Pinpoint the cell where the given text exists, returning its (X, Y) midpoint coordinate. 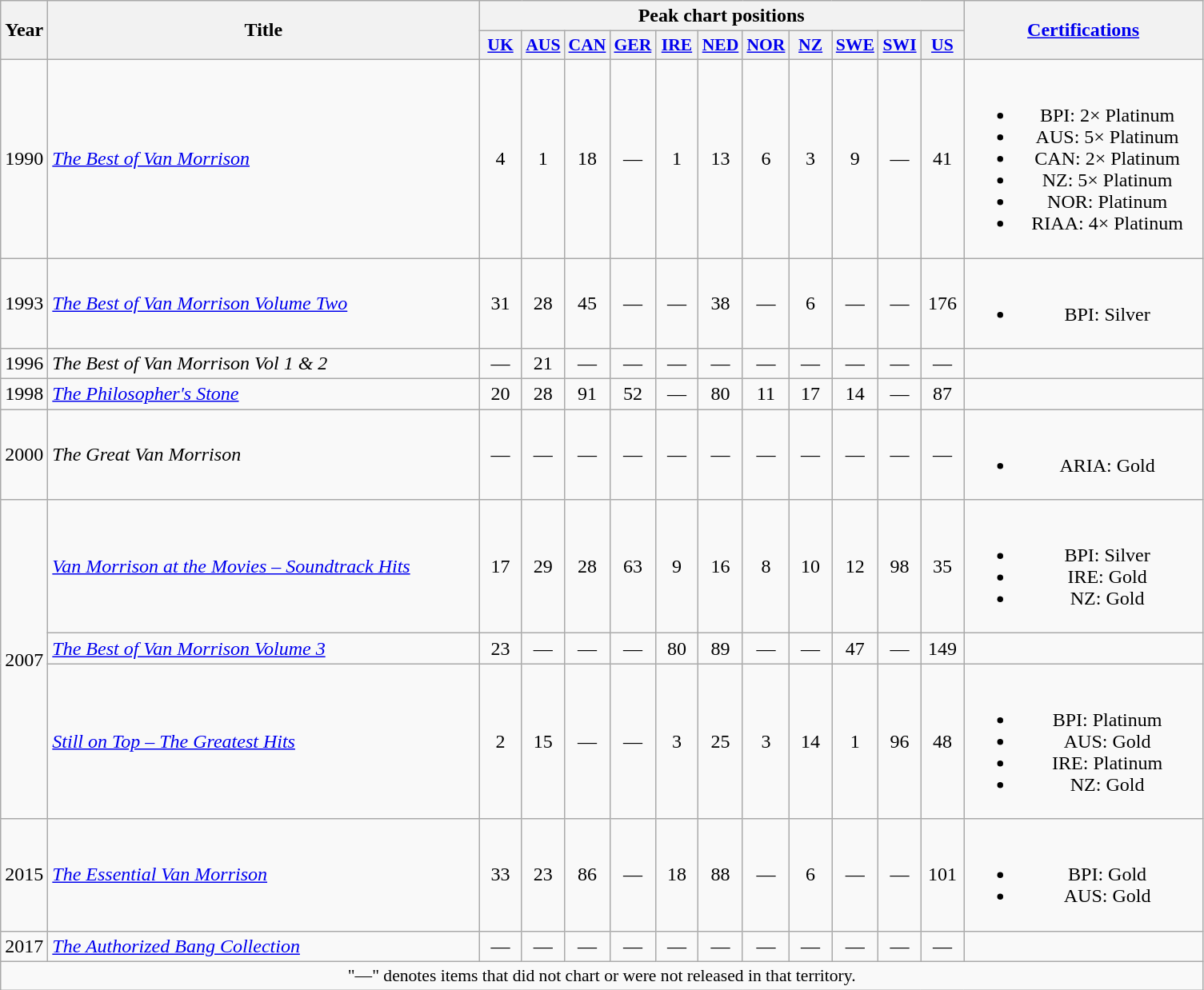
8 (766, 566)
2007 (24, 659)
CAN (587, 46)
4 (501, 158)
Year (24, 30)
31 (501, 302)
52 (632, 394)
The Best of Van Morrison (264, 158)
Peak chart positions (722, 16)
IRE (677, 46)
1996 (24, 364)
The Best of Van Morrison Volume 3 (264, 649)
2000 (24, 454)
UK (501, 46)
BPI: 2× PlatinumAUS: 5× PlatinumCAN: 2× PlatinumNZ: 5× PlatinumNOR: PlatinumRIAA: 4× Platinum (1083, 158)
Certifications (1083, 30)
21 (542, 364)
NOR (766, 46)
88 (721, 875)
2017 (24, 946)
16 (721, 566)
38 (721, 302)
ARIA: Gold (1083, 454)
48 (942, 741)
Still on Top – The Greatest Hits (264, 741)
The Great Van Morrison (264, 454)
63 (632, 566)
13 (721, 158)
The Best of Van Morrison Vol 1 & 2 (264, 364)
US (942, 46)
1998 (24, 394)
20 (501, 394)
BPI: GoldAUS: Gold (1083, 875)
2 (501, 741)
The Authorized Bang Collection (264, 946)
SWI (899, 46)
The Essential Van Morrison (264, 875)
33 (501, 875)
176 (942, 302)
SWE (855, 46)
91 (587, 394)
BPI: SilverIRE: GoldNZ: Gold (1083, 566)
GER (632, 46)
47 (855, 649)
11 (766, 394)
Title (264, 30)
"—" denotes items that did not chart or were not released in that territory. (602, 976)
86 (587, 875)
101 (942, 875)
149 (942, 649)
NZ (810, 46)
45 (587, 302)
12 (855, 566)
87 (942, 394)
98 (899, 566)
1993 (24, 302)
The Philosopher's Stone (264, 394)
89 (721, 649)
Van Morrison at the Movies – Soundtrack Hits (264, 566)
1990 (24, 158)
BPI: Silver (1083, 302)
25 (721, 741)
AUS (542, 46)
2015 (24, 875)
15 (542, 741)
35 (942, 566)
10 (810, 566)
29 (542, 566)
41 (942, 158)
96 (899, 741)
BPI: PlatinumAUS: GoldIRE: PlatinumNZ: Gold (1083, 741)
NED (721, 46)
The Best of Van Morrison Volume Two (264, 302)
